For the text-containing cell, return its midpoint in (x, y) coordinate format. 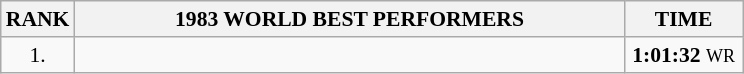
RANK (38, 19)
TIME (684, 19)
1983 WORLD BEST PERFORMERS (349, 19)
1:01:32 WR (684, 55)
1. (38, 55)
